Return the (x, y) coordinate for the center point of the cell that contains the specified text.  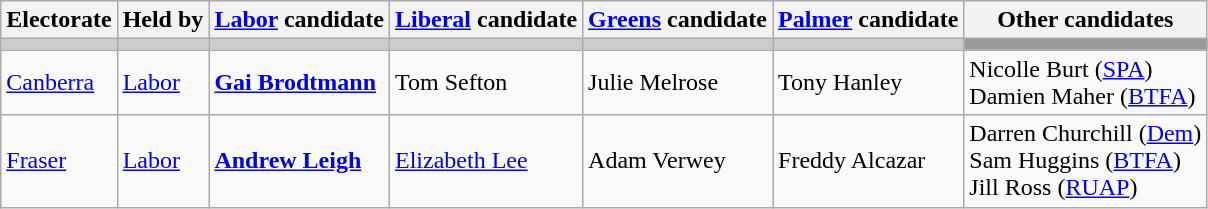
Other candidates (1086, 20)
Julie Melrose (678, 82)
Tony Hanley (868, 82)
Held by (163, 20)
Liberal candidate (486, 20)
Freddy Alcazar (868, 161)
Fraser (59, 161)
Canberra (59, 82)
Adam Verwey (678, 161)
Elizabeth Lee (486, 161)
Greens candidate (678, 20)
Andrew Leigh (300, 161)
Nicolle Burt (SPA) Damien Maher (BTFA) (1086, 82)
Electorate (59, 20)
Labor candidate (300, 20)
Tom Sefton (486, 82)
Palmer candidate (868, 20)
Darren Churchill (Dem) Sam Huggins (BTFA) Jill Ross (RUAP) (1086, 161)
Gai Brodtmann (300, 82)
